Return [x, y] of the center of cell containing provided text 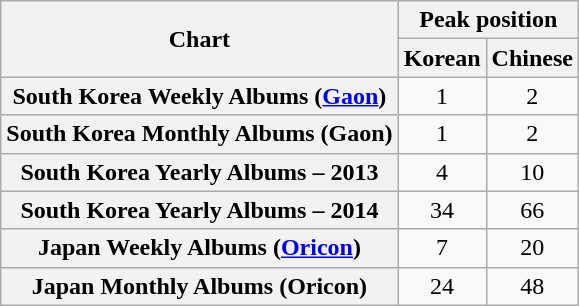
Chart [200, 39]
24 [442, 286]
10 [532, 172]
Japan Weekly Albums (Oricon) [200, 248]
20 [532, 248]
Japan Monthly Albums (Oricon) [200, 286]
7 [442, 248]
4 [442, 172]
South Korea Yearly Albums – 2013 [200, 172]
34 [442, 210]
South Korea Weekly Albums (Gaon) [200, 96]
South Korea Monthly Albums (Gaon) [200, 134]
Korean [442, 58]
48 [532, 286]
South Korea Yearly Albums – 2014 [200, 210]
Peak position [488, 20]
66 [532, 210]
Chinese [532, 58]
